Capture the cell that displays the provided text and extract its [X, Y] central coordinate. 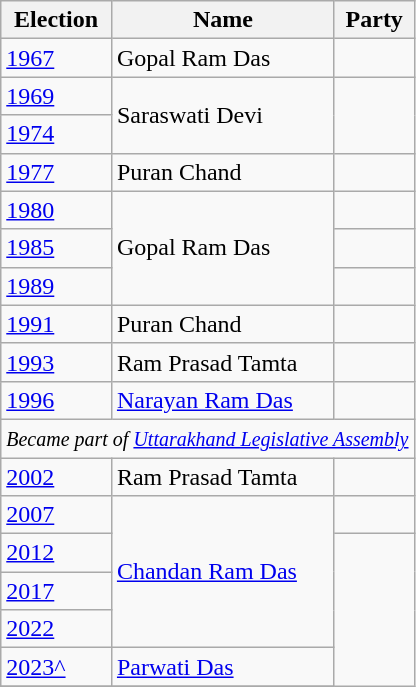
Saraswati Devi [222, 115]
1985 [56, 248]
1974 [56, 134]
Became part of Uttarakhand Legislative Assembly [208, 438]
2017 [56, 591]
2002 [56, 477]
1977 [56, 172]
2023^ [56, 667]
2012 [56, 553]
1991 [56, 324]
1980 [56, 210]
Election [56, 20]
Name [222, 20]
Parwati Das [222, 667]
Narayan Ram Das [222, 400]
1967 [56, 58]
1993 [56, 362]
2007 [56, 515]
1989 [56, 286]
2022 [56, 629]
1996 [56, 400]
Chandan Ram Das [222, 572]
Party [374, 20]
1969 [56, 96]
